Output the [x, y] coordinate of the center of the cell containing the given text.  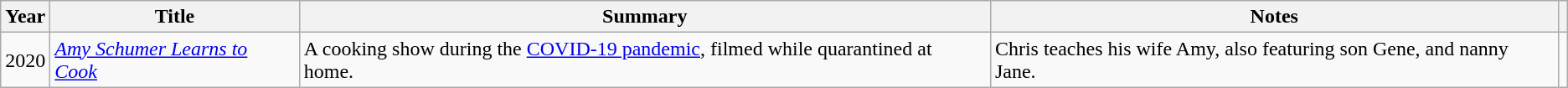
A cooking show during the COVID-19 pandemic, filmed while quarantined at home. [645, 60]
2020 [25, 60]
Year [25, 17]
Summary [645, 17]
Title [174, 17]
Chris teaches his wife Amy, also featuring son Gene, and nanny Jane. [1274, 60]
Amy Schumer Learns to Cook [174, 60]
Notes [1274, 17]
